Scan for the cell matching the given text and deliver its [x, y] coordinate at center. 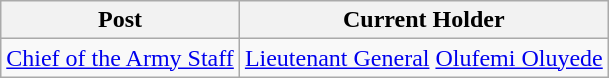
Lieutenant General Olufemi Oluyede [424, 58]
Post [120, 20]
Current Holder [424, 20]
Chief of the Army Staff [120, 58]
